Extract the (x, y) coordinate from the center of the cell holding the provided text.  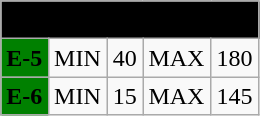
180 (235, 58)
40 (125, 58)
15 (125, 96)
145 (235, 96)
APFT Promotion Points (130, 20)
E-5 (25, 58)
E-6 (25, 96)
